Provide the [X, Y] coordinate of the cell's center where the given text is located.  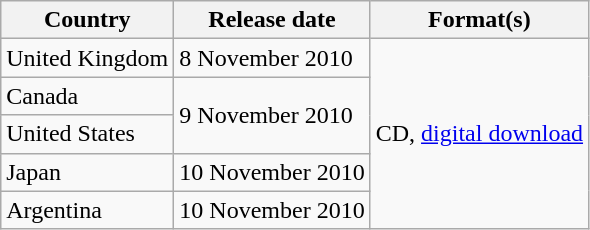
United States [88, 134]
Japan [88, 172]
United Kingdom [88, 58]
Format(s) [479, 20]
8 November 2010 [272, 58]
Argentina [88, 210]
CD, digital download [479, 134]
Canada [88, 96]
Country [88, 20]
9 November 2010 [272, 115]
Release date [272, 20]
